Locate the cell with the specified text and output its [X, Y] center coordinate. 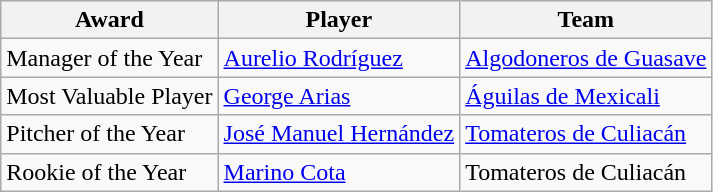
José Manuel Hernández [339, 134]
Award [110, 20]
Most Valuable Player [110, 96]
Team [586, 20]
George Arias [339, 96]
Marino Cota [339, 172]
Algodoneros de Guasave [586, 58]
Aurelio Rodríguez [339, 58]
Manager of the Year [110, 58]
Águilas de Mexicali [586, 96]
Player [339, 20]
Rookie of the Year [110, 172]
Pitcher of the Year [110, 134]
